Return the [X, Y] coordinate for the center point of the cell that contains the specified text.  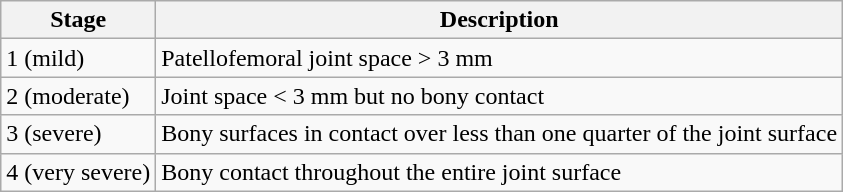
Stage [78, 20]
Bony surfaces in contact over less than one quarter of the joint surface [500, 134]
Joint space < 3 mm but no bony contact [500, 96]
Description [500, 20]
4 (very severe) [78, 172]
Bony contact throughout the entire joint surface [500, 172]
1 (mild) [78, 58]
Patellofemoral joint space > 3 mm [500, 58]
3 (severe) [78, 134]
2 (moderate) [78, 96]
